Return [X, Y] of the center of cell containing provided text 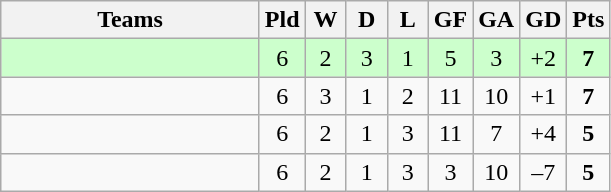
+1 [544, 96]
+2 [544, 58]
L [408, 20]
D [366, 20]
+4 [544, 134]
GF [450, 20]
GA [496, 20]
Pld [282, 20]
W [326, 20]
GD [544, 20]
–7 [544, 172]
Pts [588, 20]
Teams [130, 20]
